Extract the (X, Y) coordinate from the center of the cell holding the provided text.  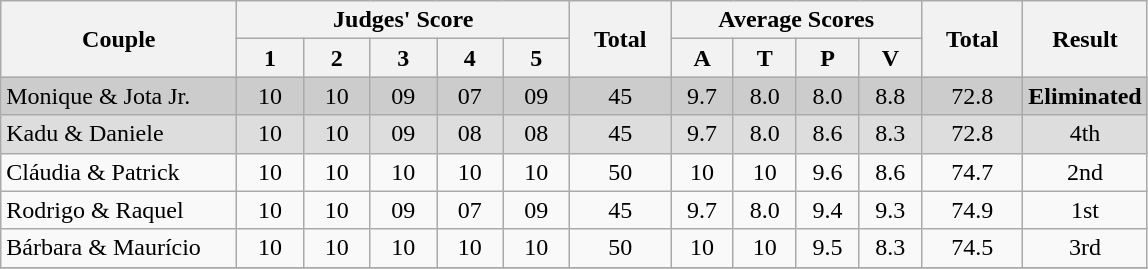
Average Scores (796, 20)
1 (270, 58)
74.9 (972, 210)
74.5 (972, 248)
9.3 (890, 210)
Eliminated (1085, 96)
Couple (119, 39)
Result (1085, 39)
74.7 (972, 172)
5 (536, 58)
1st (1085, 210)
Bárbara & Maurício (119, 248)
Kadu & Daniele (119, 134)
9.6 (828, 172)
4th (1085, 134)
4 (470, 58)
2 (336, 58)
P (828, 58)
9.4 (828, 210)
Rodrigo & Raquel (119, 210)
8.8 (890, 96)
Cláudia & Patrick (119, 172)
V (890, 58)
3rd (1085, 248)
Monique & Jota Jr. (119, 96)
3 (404, 58)
Judges' Score (404, 20)
9.5 (828, 248)
A (702, 58)
2nd (1085, 172)
T (764, 58)
